Return [x, y] of the center of cell containing provided text 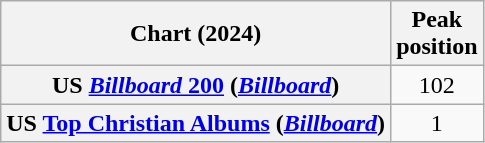
102 [437, 85]
US Billboard 200 (Billboard) [196, 85]
US Top Christian Albums (Billboard) [196, 123]
1 [437, 123]
Peak position [437, 34]
Chart (2024) [196, 34]
